Provide the [X, Y] coordinate of the cell's center where the given text is located.  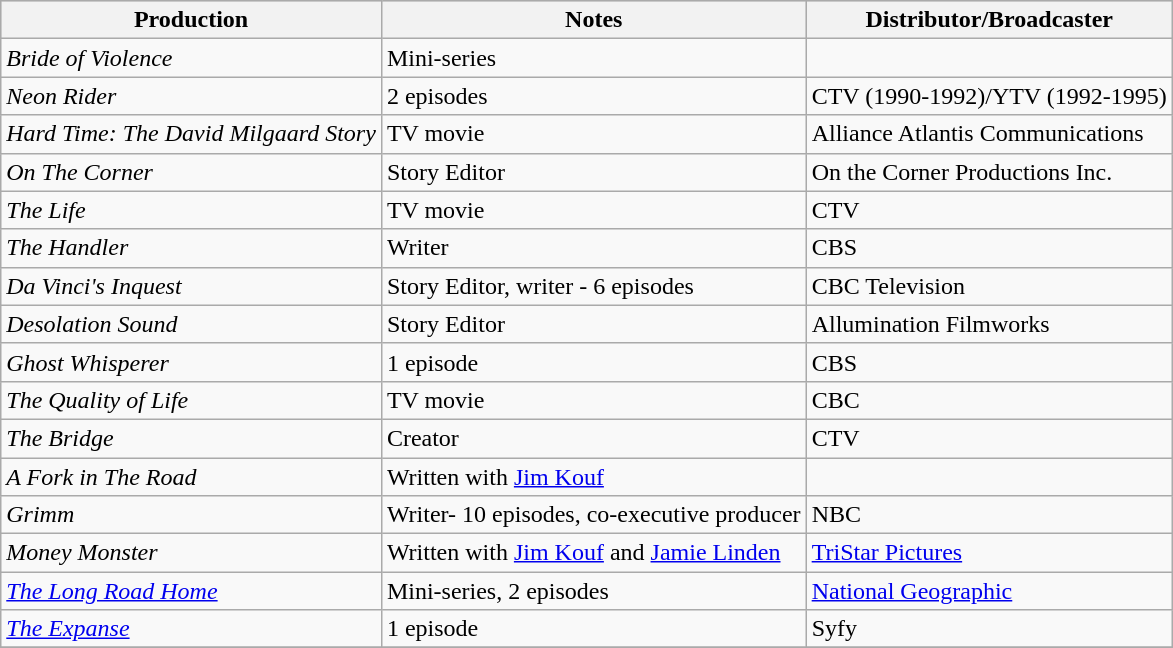
National Geographic [989, 591]
The Quality of Life [192, 400]
Alliance Atlantis Communications [989, 134]
Writer- 10 episodes, co-executive producer [594, 515]
The Handler [192, 248]
Notes [594, 20]
Production [192, 20]
CTV (1990-1992)/YTV (1992-1995) [989, 96]
TriStar Pictures [989, 553]
Hard Time: The David Milgaard Story [192, 134]
Bride of Violence [192, 58]
Ghost Whisperer [192, 362]
CBC Television [989, 286]
Written with Jim Kouf and Jamie Linden [594, 553]
The Bridge [192, 438]
Story Editor, writer - 6 episodes [594, 286]
Mini-series, 2 episodes [594, 591]
CBC [989, 400]
Grimm [192, 515]
Money Monster [192, 553]
Creator [594, 438]
Syfy [989, 629]
Desolation Sound [192, 324]
The Expanse [192, 629]
Neon Rider [192, 96]
On The Corner [192, 172]
On the Corner Productions Inc. [989, 172]
The Life [192, 210]
A Fork in The Road [192, 477]
Allumination Filmworks [989, 324]
Writer [594, 248]
Distributor/Broadcaster [989, 20]
Da Vinci's Inquest [192, 286]
2 episodes [594, 96]
Mini-series [594, 58]
NBC [989, 515]
The Long Road Home [192, 591]
Written with Jim Kouf [594, 477]
